Search for the cell housing the specified text and yield its [X, Y] center coordinate. 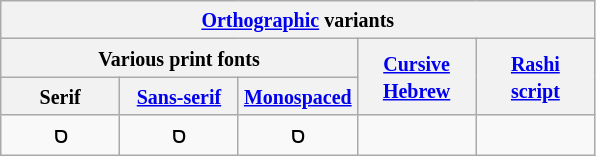
Rashiscript [536, 77]
Monospaced [298, 96]
Serif [60, 96]
CursiveHebrew [416, 77]
Sans-serif [180, 96]
Various print fonts [179, 58]
Orthographic variants [298, 20]
